Pinpoint the cell where the given text exists, returning its [x, y] midpoint coordinate. 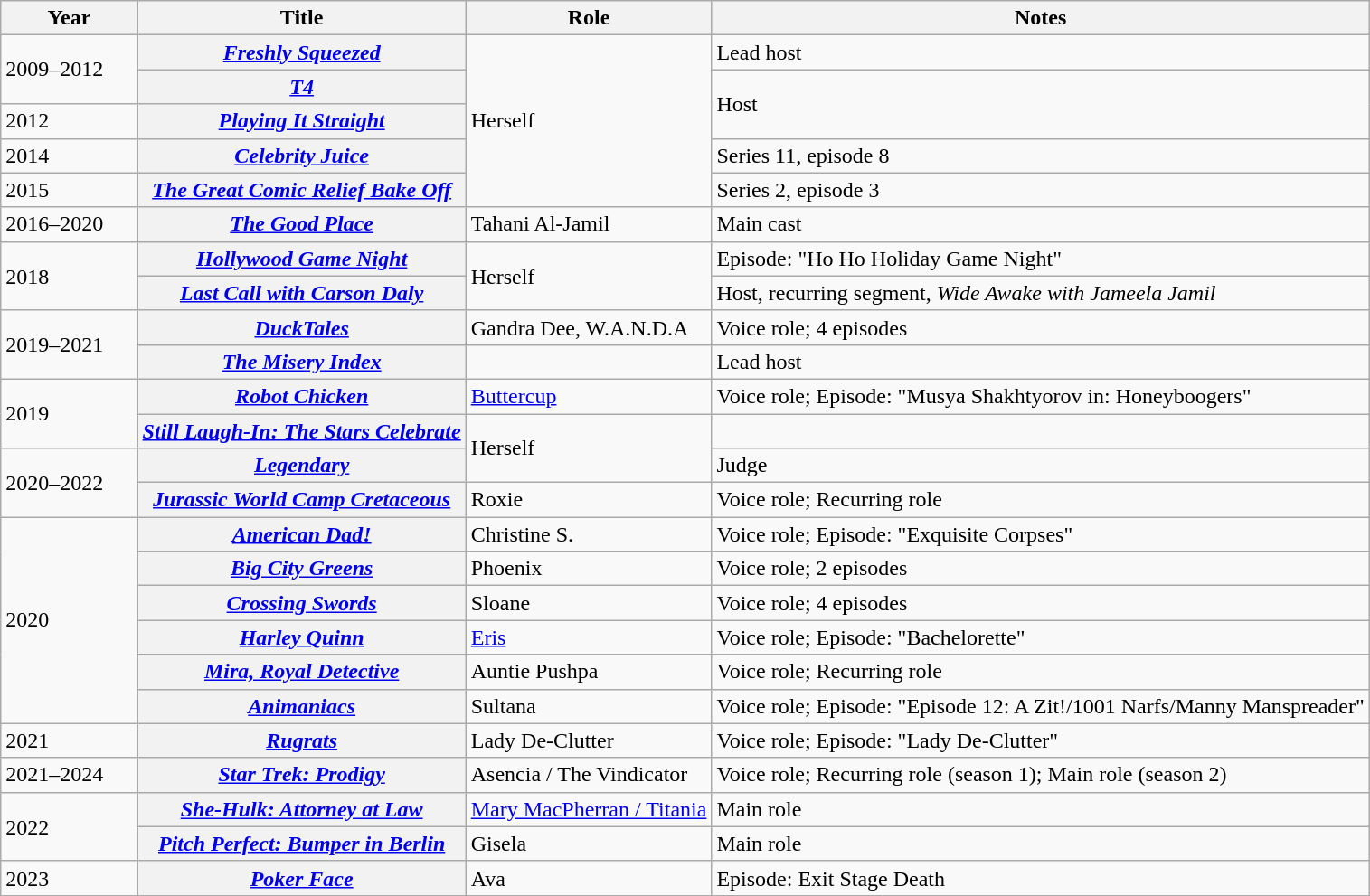
Big City Greens [302, 569]
Notes [1040, 18]
2020–2022 [69, 483]
2019–2021 [69, 344]
American Dad! [302, 534]
2015 [69, 190]
Last Call with Carson Daly [302, 293]
Pitch Perfect: Bumper in Berlin [302, 844]
The Misery Index [302, 362]
Role [589, 18]
Series 2, episode 3 [1040, 190]
Mira, Royal Detective [302, 672]
2009–2012 [69, 70]
Harley Quinn [302, 637]
Asencia / The Vindicator [589, 775]
Lady De-Clutter [589, 740]
She-Hulk: Attorney at Law [302, 809]
Title [302, 18]
2021 [69, 740]
Phoenix [589, 569]
T4 [302, 87]
Episode: Exit Stage Death [1040, 878]
Poker Face [302, 878]
Jurassic World Camp Cretaceous [302, 500]
Episode: "Ho Ho Holiday Game Night" [1040, 259]
2022 [69, 826]
Voice role; 2 episodes [1040, 569]
Roxie [589, 500]
Sultana [589, 706]
Voice role; Episode: "Episode 12: A Zit!/1001 Narfs/Manny Manspreader" [1040, 706]
Robot Chicken [302, 396]
Voice role; Episode: "Exquisite Corpses" [1040, 534]
2019 [69, 413]
Gisela [589, 844]
Main cast [1040, 224]
Year [69, 18]
Series 11, episode 8 [1040, 156]
DuckTales [302, 327]
Voice role; Recurring role (season 1); Main role (season 2) [1040, 775]
2021–2024 [69, 775]
2016–2020 [69, 224]
Freshly Squeezed [302, 52]
Auntie Pushpa [589, 672]
Voice role; Episode: "Bachelorette" [1040, 637]
The Good Place [302, 224]
Still Laugh-In: The Stars Celebrate [302, 431]
Ava [589, 878]
Crossing Swords [302, 603]
Tahani Al-Jamil [589, 224]
2012 [69, 121]
Legendary [302, 466]
Rugrats [302, 740]
Buttercup [589, 396]
2023 [69, 878]
2018 [69, 276]
Voice role; Episode: "Lady De-Clutter" [1040, 740]
2020 [69, 620]
Animaniacs [302, 706]
Voice role; Episode: "Musya Shakhtyorov in: Honeyboogers" [1040, 396]
Judge [1040, 466]
Playing It Straight [302, 121]
Celebrity Juice [302, 156]
The Great Comic Relief Bake Off [302, 190]
Mary MacPherran / Titania [589, 809]
Host [1040, 104]
Host, recurring segment, Wide Awake with Jameela Jamil [1040, 293]
Hollywood Game Night [302, 259]
Gandra Dee, W.A.N.D.A [589, 327]
2014 [69, 156]
Star Trek: Prodigy [302, 775]
Sloane [589, 603]
Eris [589, 637]
Christine S. [589, 534]
